Detect which cell encompasses the target text, then output its (x, y) center coordinate. 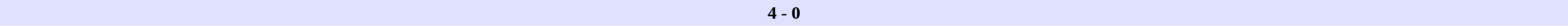
4 - 0 (784, 13)
